Capture the cell that displays the provided text and extract its [X, Y] central coordinate. 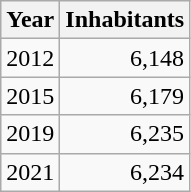
Year [30, 20]
2019 [30, 134]
2021 [30, 172]
6,234 [125, 172]
6,148 [125, 58]
2015 [30, 96]
2012 [30, 58]
6,179 [125, 96]
Inhabitants [125, 20]
6,235 [125, 134]
